Capture the cell that displays the provided text and extract its [x, y] central coordinate. 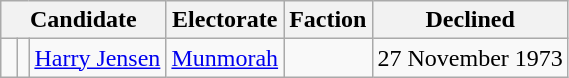
Electorate [225, 20]
Candidate [84, 20]
Munmorah [225, 58]
Harry Jensen [98, 58]
Declined [470, 20]
27 November 1973 [470, 58]
Faction [328, 20]
